For the text-containing cell, return its midpoint in (x, y) coordinate format. 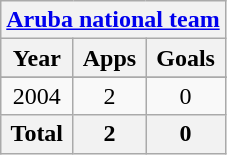
2004 (37, 96)
Goals (186, 58)
Apps (110, 58)
Aruba national team (113, 20)
Total (37, 134)
Year (37, 58)
